From the cell containing the given text, extract its center point as [x, y] coordinate. 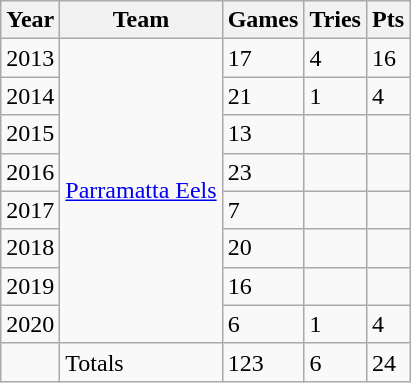
2014 [30, 96]
2015 [30, 134]
2013 [30, 58]
2018 [30, 248]
Pts [388, 20]
24 [388, 362]
20 [263, 248]
Team [141, 20]
Year [30, 20]
21 [263, 96]
7 [263, 210]
2019 [30, 286]
Totals [141, 362]
23 [263, 172]
123 [263, 362]
Parramatta Eels [141, 191]
Games [263, 20]
2017 [30, 210]
13 [263, 134]
2020 [30, 324]
Tries [336, 20]
17 [263, 58]
2016 [30, 172]
